Find where the given text appears and provide that cell's center as [X, Y] coordinate. 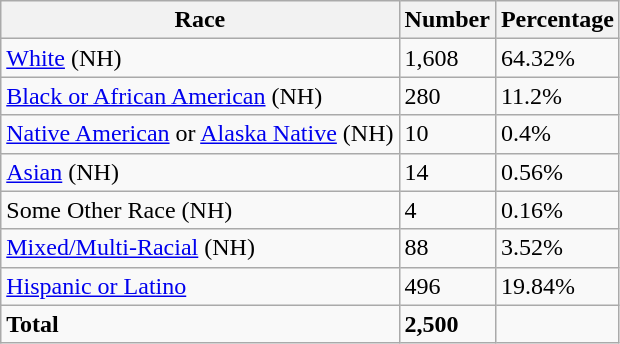
19.84% [557, 286]
11.2% [557, 96]
Some Other Race (NH) [200, 210]
Native American or Alaska Native (NH) [200, 134]
Number [447, 20]
Race [200, 20]
0.56% [557, 172]
88 [447, 248]
1,608 [447, 58]
Total [200, 324]
Black or African American (NH) [200, 96]
64.32% [557, 58]
4 [447, 210]
Percentage [557, 20]
280 [447, 96]
White (NH) [200, 58]
0.16% [557, 210]
Mixed/Multi-Racial (NH) [200, 248]
496 [447, 286]
Hispanic or Latino [200, 286]
10 [447, 134]
14 [447, 172]
2,500 [447, 324]
3.52% [557, 248]
0.4% [557, 134]
Asian (NH) [200, 172]
